Find where the given text appears and provide that cell's center as (x, y) coordinate. 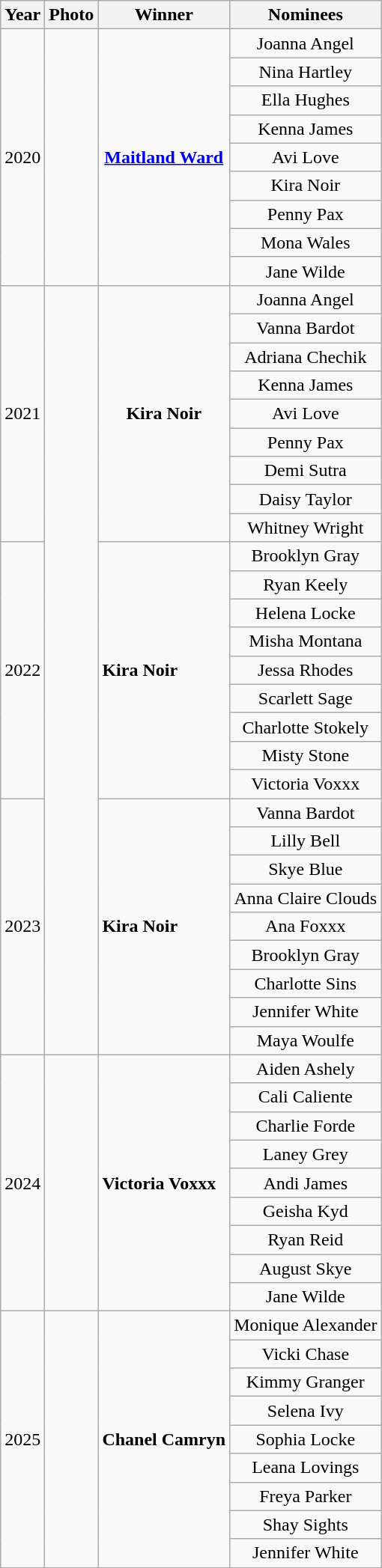
Whitney Wright (306, 528)
Maitland Ward (164, 157)
Photo (72, 15)
Aiden Ashely (306, 1069)
2023 (22, 927)
Charlie Forde (306, 1126)
Helena Locke (306, 613)
Cali Caliente (306, 1097)
Selena Ivy (306, 1411)
2025 (22, 1440)
Winner (164, 15)
Misha Montana (306, 641)
Kimmy Granger (306, 1382)
Shay Sights (306, 1525)
Jessa Rhodes (306, 670)
Monique Alexander (306, 1326)
Ryan Keely (306, 585)
Sophia Locke (306, 1439)
Ana Foxxx (306, 927)
Freya Parker (306, 1496)
Skye Blue (306, 870)
Leana Lovings (306, 1468)
August Skye (306, 1269)
Laney Grey (306, 1154)
Geisha Kyd (306, 1211)
Scarlett Sage (306, 698)
Nina Hartley (306, 72)
2021 (22, 413)
2022 (22, 671)
Charlotte Stokely (306, 727)
2024 (22, 1183)
Vicki Chase (306, 1354)
Lilly Bell (306, 841)
Anna Claire Clouds (306, 898)
Nominees (306, 15)
Andi James (306, 1183)
Chanel Camryn (164, 1440)
Adriana Chechik (306, 357)
Ryan Reid (306, 1239)
Misty Stone (306, 755)
Daisy Taylor (306, 499)
Demi Sutra (306, 471)
Mona Wales (306, 242)
Charlotte Sins (306, 983)
Year (22, 15)
2020 (22, 157)
Ella Hughes (306, 100)
Maya Woulfe (306, 1040)
